Locate the cell with the specified text and output its [X, Y] center coordinate. 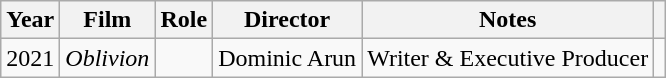
Film [108, 20]
Role [184, 20]
Year [30, 20]
Oblivion [108, 58]
Director [288, 20]
2021 [30, 58]
Notes [508, 20]
Writer & Executive Producer [508, 58]
Dominic Arun [288, 58]
